Determine the (x, y) coordinate at the center of the cell enclosing the given text.  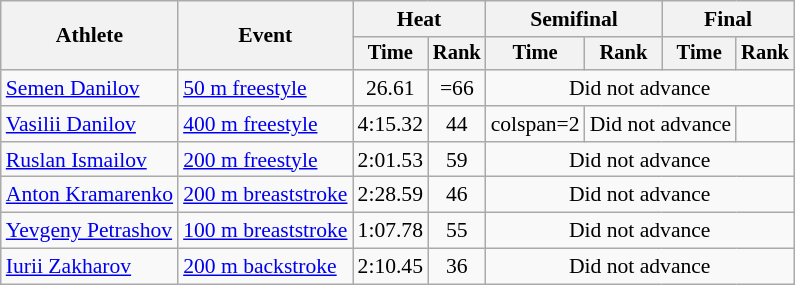
50 m freestyle (265, 88)
Ruslan Ismailov (90, 160)
2:10.45 (390, 267)
Athlete (90, 36)
4:15.32 (390, 124)
Heat (420, 19)
Final (728, 19)
59 (457, 160)
Event (265, 36)
2:01.53 (390, 160)
Yevgeny Petrashov (90, 231)
200 m freestyle (265, 160)
46 (457, 195)
36 (457, 267)
2:28.59 (390, 195)
44 (457, 124)
Semifinal (574, 19)
1:07.78 (390, 231)
Anton Kramarenko (90, 195)
55 (457, 231)
400 m freestyle (265, 124)
100 m breaststroke (265, 231)
Semen Danilov (90, 88)
26.61 (390, 88)
200 m backstroke (265, 267)
Iurii Zakharov (90, 267)
=66 (457, 88)
Vasilii Danilov (90, 124)
200 m breaststroke (265, 195)
colspan=2 (536, 124)
